Identify which cell holds the provided text, then report its [x, y] central coordinate. 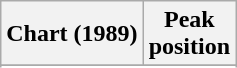
Peakposition [189, 34]
Chart (1989) [72, 34]
